Output the [X, Y] coordinate of the center of the cell containing the given text.  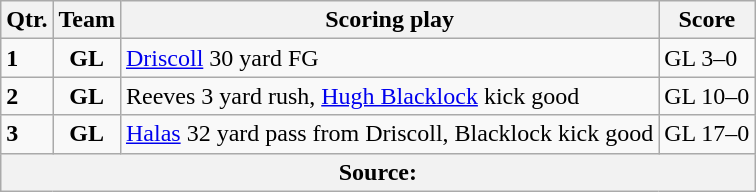
1 [27, 58]
Reeves 3 yard rush, Hugh Blacklock kick good [389, 96]
Score [707, 20]
Team [87, 20]
GL 17–0 [707, 134]
GL 3–0 [707, 58]
GL 10–0 [707, 96]
2 [27, 96]
Driscoll 30 yard FG [389, 58]
Qtr. [27, 20]
Source: [378, 172]
Halas 32 yard pass from Driscoll, Blacklock kick good [389, 134]
3 [27, 134]
Scoring play [389, 20]
